From the cell containing the given text, extract its center point as (x, y) coordinate. 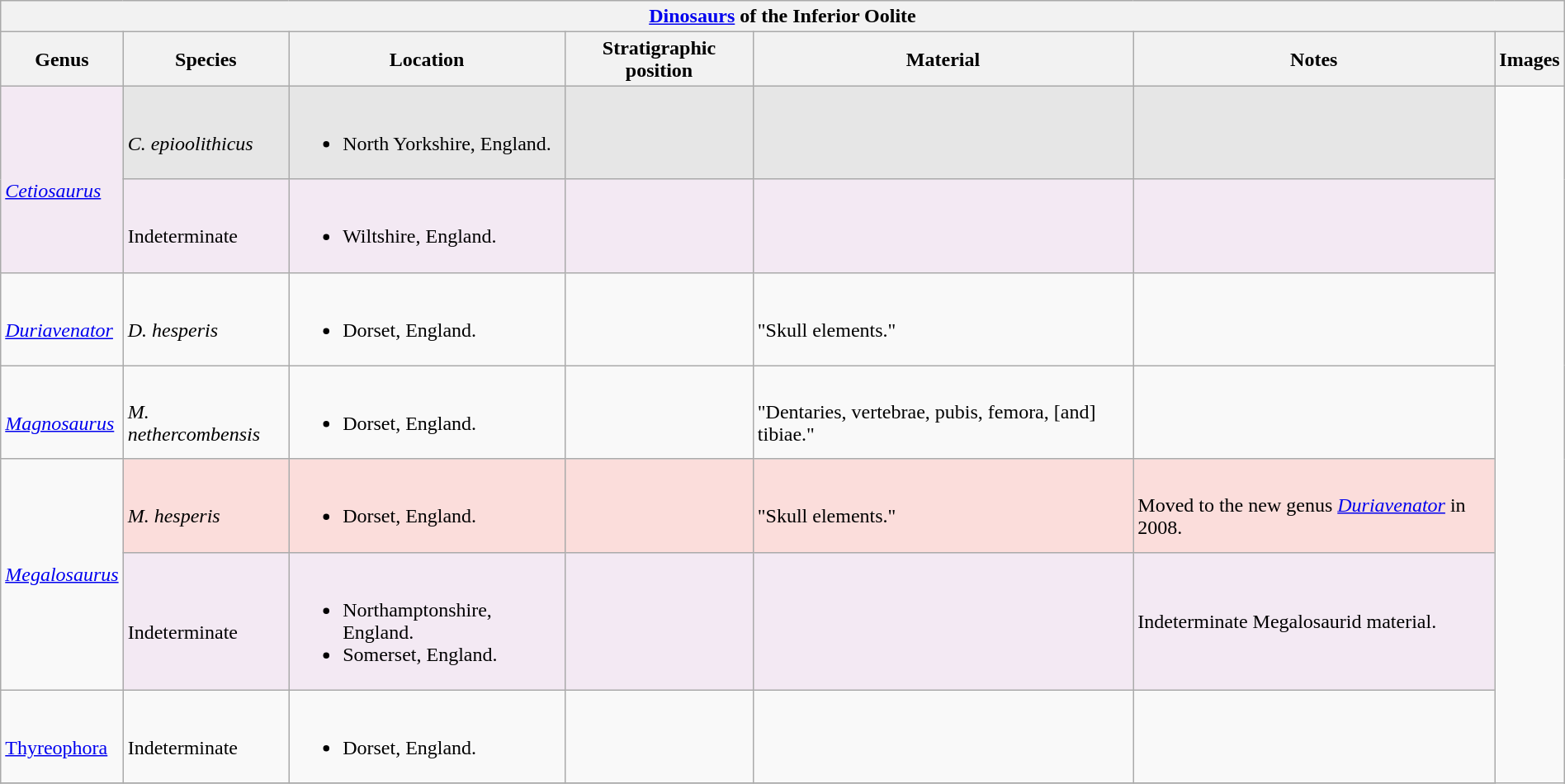
North Yorkshire, England. (428, 132)
Dinosaurs of the Inferior Oolite (782, 17)
M. nethercombensis (206, 413)
D. hesperis (206, 319)
Location (428, 59)
Moved to the new genus Duriavenator in 2008. (1314, 505)
Duriavenator (62, 319)
Magnosaurus (62, 413)
Indeterminate Megalosaurid material. (1314, 621)
M. hesperis (206, 505)
"Dentaries, vertebrae, pubis, femora, [and] tibiae." (943, 413)
Stratigraphic position (660, 59)
Notes (1314, 59)
Images (1530, 59)
Megalosaurus (62, 574)
Cetiosaurus (62, 179)
Species (206, 59)
Thyreophora (62, 736)
Wiltshire, England. (428, 226)
Genus (62, 59)
Northamptonshire, England.Somerset, England. (428, 621)
C. epioolithicus (206, 132)
Material (943, 59)
